From the cell containing the given text, extract its center point as [X, Y] coordinate. 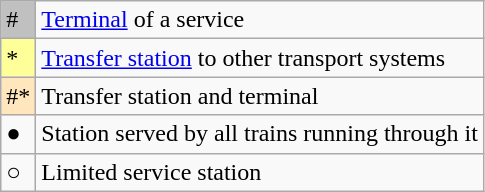
Terminal of a service [260, 20]
○ [18, 172]
Transfer station to other transport systems [260, 58]
Transfer station and terminal [260, 96]
* [18, 58]
● [18, 134]
#* [18, 96]
Station served by all trains running through it [260, 134]
Limited service station [260, 172]
# [18, 20]
